Locate the cell with the specified text and output its [x, y] center coordinate. 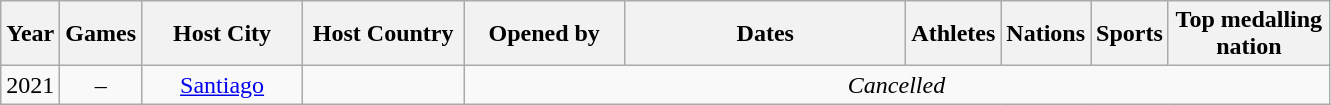
– [101, 85]
2021 [30, 85]
Top medallingnation [1248, 34]
Opened by [544, 34]
Year [30, 34]
Santiago [222, 85]
Games [101, 34]
Cancelled [897, 85]
Host Country [384, 34]
Sports [1130, 34]
Dates [766, 34]
Athletes [954, 34]
Nations [1046, 34]
Host City [222, 34]
